Return (X, Y) of the center of cell containing provided text 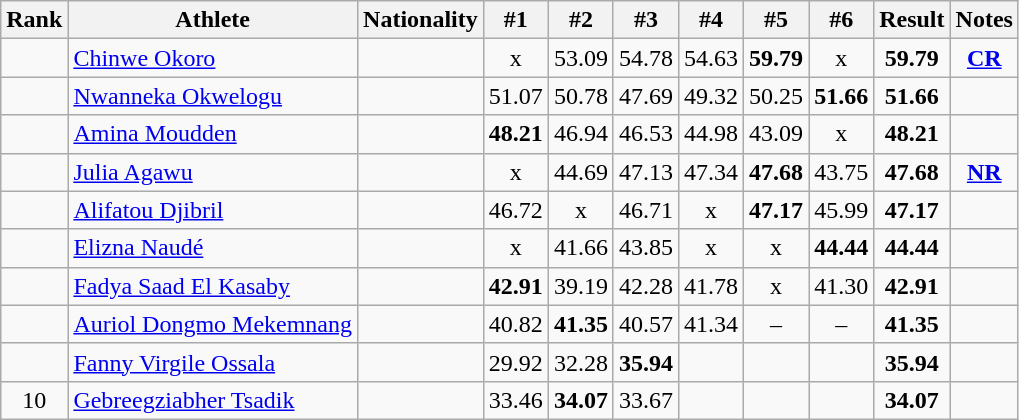
47.34 (710, 172)
40.57 (646, 324)
#3 (646, 20)
Chinwe Okoro (213, 58)
41.78 (710, 286)
54.63 (710, 58)
41.34 (710, 324)
Notes (984, 20)
Athlete (213, 20)
44.98 (710, 134)
46.72 (516, 210)
#1 (516, 20)
33.67 (646, 400)
44.69 (580, 172)
#6 (842, 20)
41.66 (580, 248)
#5 (776, 20)
49.32 (710, 96)
43.75 (842, 172)
54.78 (646, 58)
Nwanneka Okwelogu (213, 96)
#2 (580, 20)
39.19 (580, 286)
45.99 (842, 210)
51.07 (516, 96)
50.25 (776, 96)
29.92 (516, 362)
47.69 (646, 96)
Rank (34, 20)
32.28 (580, 362)
46.71 (646, 210)
46.94 (580, 134)
50.78 (580, 96)
40.82 (516, 324)
CR (984, 58)
#4 (710, 20)
41.30 (842, 286)
33.46 (516, 400)
Gebreegziabher Tsadik (213, 400)
42.28 (646, 286)
Fadya Saad El Kasaby (213, 286)
43.09 (776, 134)
Amina Moudden (213, 134)
Result (912, 20)
NR (984, 172)
Auriol Dongmo Mekemnang (213, 324)
Nationality (421, 20)
46.53 (646, 134)
Fanny Virgile Ossala (213, 362)
Elizna Naudé (213, 248)
47.13 (646, 172)
Julia Agawu (213, 172)
Alifatou Djibril (213, 210)
43.85 (646, 248)
10 (34, 400)
53.09 (580, 58)
